Detect which cell encompasses the target text, then output its [x, y] center coordinate. 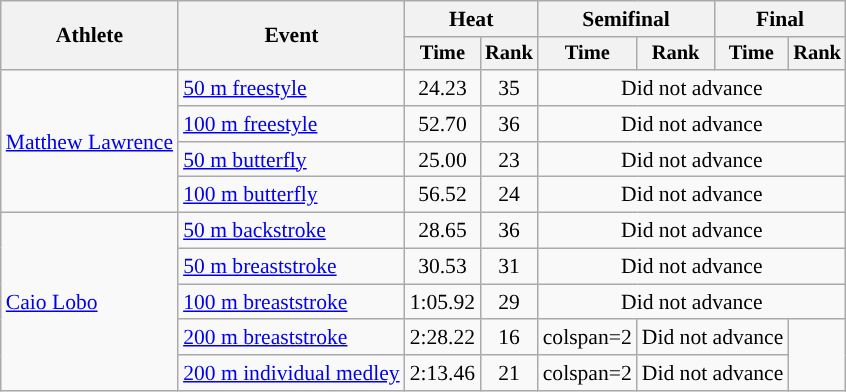
2:28.22 [442, 338]
1:05.92 [442, 302]
24 [509, 195]
2:13.46 [442, 373]
100 m freestyle [292, 124]
56.52 [442, 195]
28.65 [442, 231]
50 m backstroke [292, 231]
50 m butterfly [292, 160]
24.23 [442, 88]
Athlete [90, 36]
25.00 [442, 160]
100 m butterfly [292, 195]
Heat [472, 19]
50 m freestyle [292, 88]
52.70 [442, 124]
30.53 [442, 267]
200 m individual medley [292, 373]
35 [509, 88]
Matthew Lawrence [90, 141]
31 [509, 267]
21 [509, 373]
Caio Lobo [90, 302]
Final [780, 19]
Event [292, 36]
23 [509, 160]
Semifinal [626, 19]
200 m breaststroke [292, 338]
16 [509, 338]
50 m breaststroke [292, 267]
100 m breaststroke [292, 302]
29 [509, 302]
